Identify which cell holds the provided text, then report its [X, Y] central coordinate. 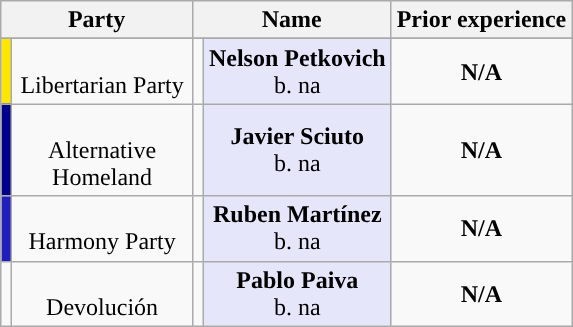
Alternative Homeland [102, 150]
Party [97, 20]
Harmony Party [102, 228]
Prior experience [482, 20]
Nelson Petkovichb. na [297, 72]
Ruben Martínezb. na [297, 228]
Name [292, 20]
Devolución [102, 294]
Libertarian Party [102, 72]
Javier Sciutob. na [297, 150]
Pablo Paivab. na [297, 294]
